Return the (x, y) coordinate for the center point of the cell that contains the specified text.  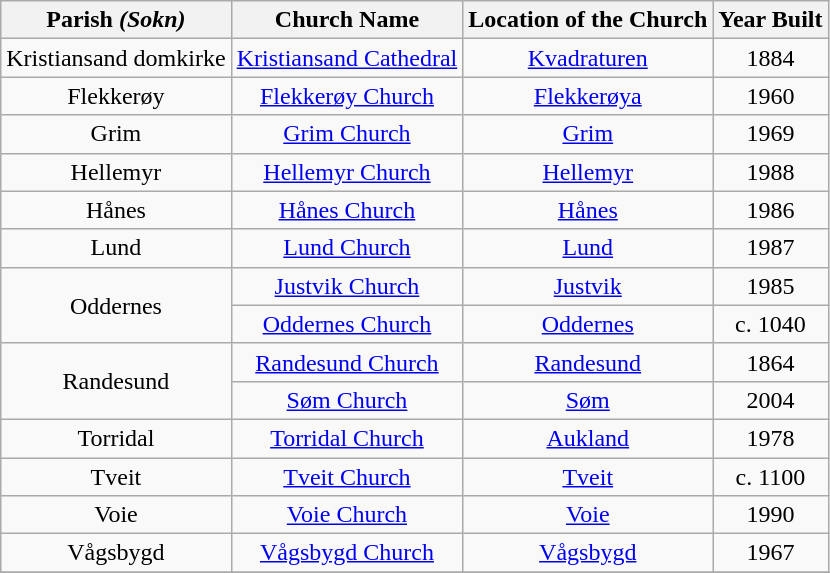
Oddernes Church (347, 324)
Hellemyr Church (347, 172)
1864 (770, 362)
1884 (770, 58)
Vågsbygd Church (347, 553)
Flekkerøy Church (347, 96)
Location of the Church (588, 20)
Tveit Church (347, 477)
Torridal Church (347, 438)
Hånes Church (347, 210)
Søm Church (347, 400)
Kvadraturen (588, 58)
1960 (770, 96)
1969 (770, 134)
Søm (588, 400)
Justvik (588, 286)
1990 (770, 515)
Flekkerøy (116, 96)
1986 (770, 210)
Kristiansand domkirke (116, 58)
Flekkerøya (588, 96)
Kristiansand Cathedral (347, 58)
Voie Church (347, 515)
1985 (770, 286)
1978 (770, 438)
Church Name (347, 20)
Year Built (770, 20)
c. 1040 (770, 324)
1967 (770, 553)
Torridal (116, 438)
Aukland (588, 438)
Parish (Sokn) (116, 20)
Randesund Church (347, 362)
Justvik Church (347, 286)
1988 (770, 172)
Grim Church (347, 134)
2004 (770, 400)
1987 (770, 248)
c. 1100 (770, 477)
Lund Church (347, 248)
